Pinpoint the cell where the given text exists, returning its [x, y] midpoint coordinate. 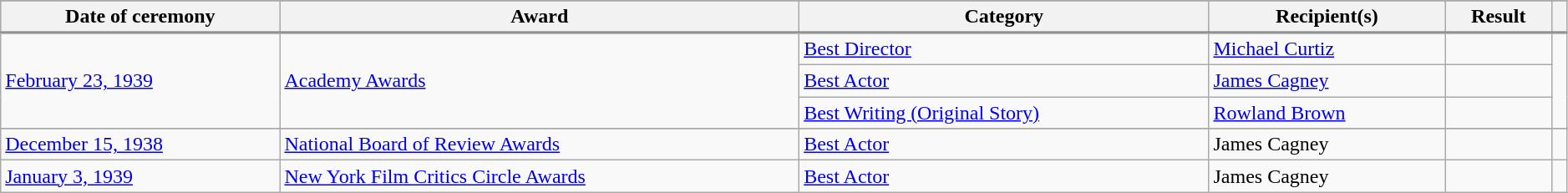
Best Writing (Original Story) [1004, 113]
Recipient(s) [1327, 17]
January 3, 1939 [140, 176]
December 15, 1938 [140, 145]
Award [540, 17]
New York Film Critics Circle Awards [540, 176]
Date of ceremony [140, 17]
Best Director [1004, 49]
February 23, 1939 [140, 81]
Category [1004, 17]
Result [1499, 17]
Academy Awards [540, 81]
National Board of Review Awards [540, 145]
Michael Curtiz [1327, 49]
Rowland Brown [1327, 113]
